Identify which cell holds the provided text, then report its (X, Y) central coordinate. 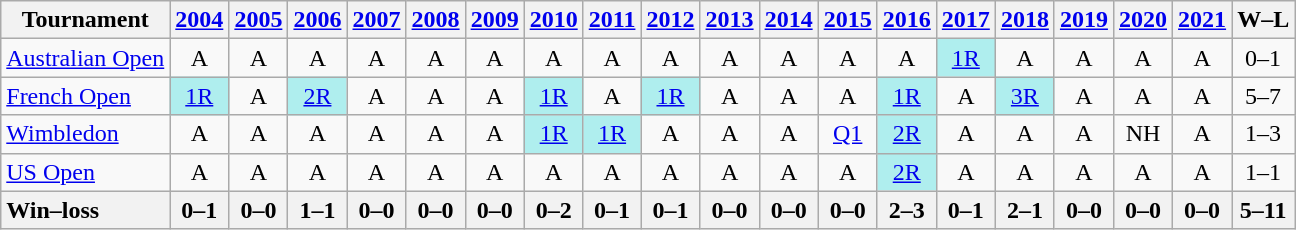
2017 (966, 20)
2012 (670, 20)
Win–loss (86, 210)
2004 (200, 20)
2019 (1084, 20)
2006 (318, 20)
2020 (1142, 20)
0–2 (554, 210)
W–L (1264, 20)
2010 (554, 20)
2016 (906, 20)
2008 (436, 20)
5–11 (1264, 210)
2021 (1202, 20)
2018 (1024, 20)
2015 (848, 20)
2005 (258, 20)
US Open (86, 172)
Australian Open (86, 58)
2014 (788, 20)
Tournament (86, 20)
French Open (86, 96)
Wimbledon (86, 134)
2–3 (906, 210)
2013 (730, 20)
2007 (376, 20)
2011 (612, 20)
1–3 (1264, 134)
NH (1142, 134)
2009 (494, 20)
3R (1024, 96)
5–7 (1264, 96)
Q1 (848, 134)
2–1 (1024, 210)
